Identify which cell holds the provided text, then report its (X, Y) central coordinate. 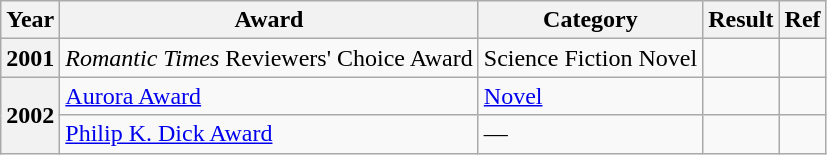
Year (30, 20)
— (590, 134)
Award (269, 20)
Ref (802, 20)
Philip K. Dick Award (269, 134)
Aurora Award (269, 96)
Result (741, 20)
Novel (590, 96)
Category (590, 20)
2002 (30, 115)
Romantic Times Reviewers' Choice Award (269, 58)
2001 (30, 58)
Science Fiction Novel (590, 58)
